For the text-containing cell, return its midpoint in [x, y] coordinate format. 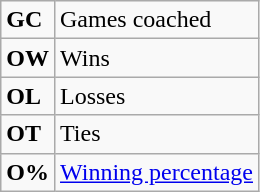
Games coached [156, 20]
OL [28, 96]
GC [28, 20]
Winning percentage [156, 172]
Ties [156, 134]
O% [28, 172]
OW [28, 58]
Losses [156, 96]
Wins [156, 58]
OT [28, 134]
